Identify which cell holds the provided text, then report its (X, Y) central coordinate. 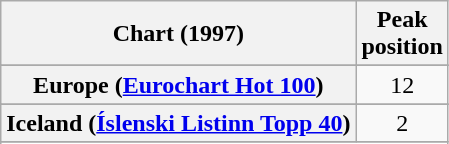
12 (402, 85)
Iceland (Íslenski Listinn Topp 40) (178, 123)
2 (402, 123)
Peakposition (402, 34)
Chart (1997) (178, 34)
Europe (Eurochart Hot 100) (178, 85)
